Extract the (x, y) coordinate from the center of the cell holding the provided text.  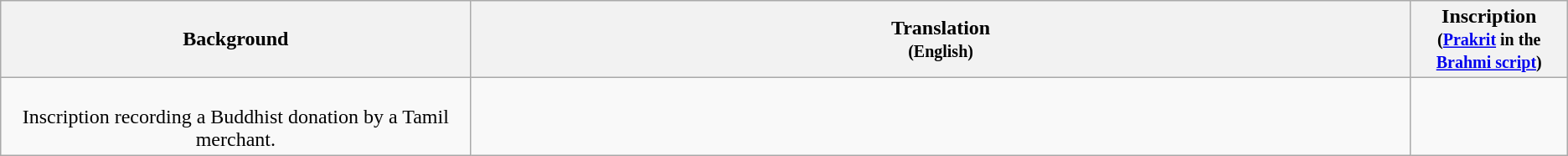
Inscription recording a Buddhist donation by a Tamil merchant. (236, 117)
Translation(English) (941, 39)
Background (236, 39)
Inscription(Prakrit in the Brahmi script) (1489, 39)
